Pinpoint the cell where the given text exists, returning its [X, Y] midpoint coordinate. 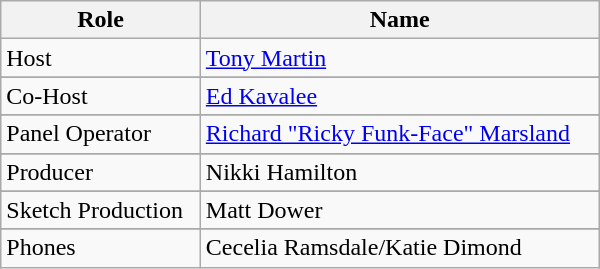
Tony Martin [400, 58]
Role [101, 20]
Host [101, 58]
Producer [101, 172]
Sketch Production [101, 210]
Cecelia Ramsdale/Katie Dimond [400, 248]
Phones [101, 248]
Name [400, 20]
Ed Kavalee [400, 96]
Matt Dower [400, 210]
Co-Host [101, 96]
Panel Operator [101, 134]
Nikki Hamilton [400, 172]
Richard "Ricky Funk-Face" Marsland [400, 134]
